Output the (x, y) coordinate of the center of the cell containing the given text.  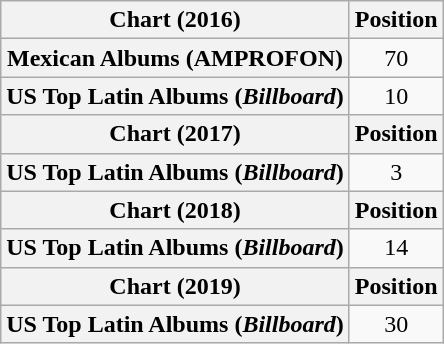
Mexican Albums (AMPROFON) (176, 58)
3 (396, 172)
Chart (2019) (176, 286)
70 (396, 58)
Chart (2018) (176, 210)
Chart (2016) (176, 20)
30 (396, 324)
14 (396, 248)
10 (396, 96)
Chart (2017) (176, 134)
